Extract the [x, y] coordinate from the center of the cell holding the provided text.  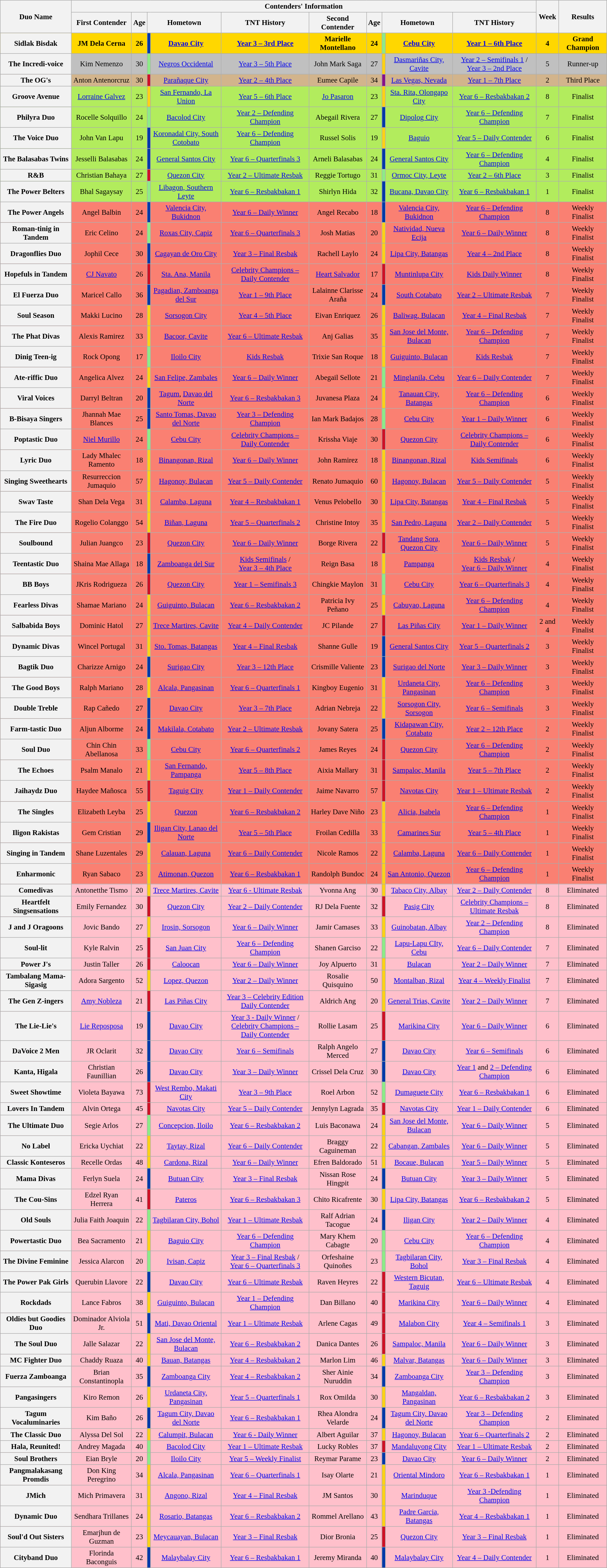
Runner-up [583, 64]
The Phat Divas [36, 336]
Year 1 – Defending Champion [265, 1303]
Pangmalakasang Promdis [36, 1475]
Bauan, Batangas [186, 1360]
Luis Baconawa [337, 1125]
Shirlyn Hida [337, 191]
Irosin, Sorsogon [186, 927]
Mati, Davao Oriental [186, 1323]
Froilan Cedilla [337, 832]
Emarjhun de Guzman [101, 1537]
Niel Murillo [101, 440]
Parañaque City [186, 80]
The Divine Feminine [36, 1261]
The Power Belters [36, 191]
Yvonna Ang [337, 890]
No Label [36, 1146]
Bucana, Davao City [419, 191]
Jennylyn Lagrada [337, 1109]
Oriental Mindoro [419, 1475]
Angel Recabo [337, 212]
BB Boys [36, 584]
Rocelle Solquillo [101, 117]
Chin Chin Abellanosa [101, 750]
Juvanesa Plaza [337, 398]
Poptastic Duo [36, 440]
Dan Billano [337, 1303]
Violeta Bayawa [101, 1093]
Results [583, 17]
Celebrity Champions – Ultimate Resbak [494, 906]
Oldies but Goodies Duo [36, 1323]
Biñan, Laguna [186, 522]
The Fire Duo [36, 522]
Mary Khem Cabagte [337, 1241]
Mandaluyong City [419, 1446]
Year 4 – Semifinals 1 [494, 1323]
Cagayan de Oro City [186, 253]
Dynamic Divas [36, 647]
Shanne Gulle [337, 647]
Ralph Angelo Merced [337, 1051]
Negros Occidental [186, 64]
Iligan City, Lanao del Norte [186, 832]
The Soul Duo [36, 1344]
Sto. Tomas, Batangas [186, 647]
Dragonflies Duo [36, 253]
Sorsogon City, Sorsogon [419, 709]
Adrian Nebreja [337, 709]
Mich Primavera [101, 1495]
Dominic Hatol [101, 625]
Lance Fabros [101, 1303]
Sweet Showtime [36, 1093]
Groove Avenue [36, 97]
Mama Divas [36, 1178]
Gem Cristian [101, 832]
Krissha Viaje [337, 440]
Aljun Alborme [101, 729]
JMich [36, 1495]
Albert Aguilar [337, 1435]
Braggy Caguineman [337, 1146]
Taguig City [186, 791]
Soul Season [36, 316]
Year 1 – Semifinals 3 [265, 584]
Nissan Rose Hingpit [337, 1178]
Julian Juangco [101, 543]
Philyra Duo [36, 117]
Ormoc City, Leyte [419, 175]
Montalban, Rizal [419, 981]
Julia Faith Joaquin [101, 1220]
Bea Sacramento [101, 1241]
Lucky Robles [337, 1446]
55 [140, 791]
The Incredi-voice [36, 64]
Santo Tomas, Davao del Norte [186, 419]
Eivan Enriquez [337, 316]
Baguio [419, 138]
Elizabeth Leyba [101, 812]
Lyric Duo [36, 460]
Sorsogon City [186, 316]
The OG's [36, 80]
Year 3 – Celebrity Edition Daily Contender [265, 1001]
Bacoor, Cavite [186, 336]
Segie Arlos [101, 1125]
Dasmariñas City, Cavite [419, 64]
Western Bicutan, Taguig [419, 1282]
San Pedro, Laguna [419, 522]
Ryan Sabaco [101, 874]
CJ Navato [101, 274]
Year 3 - Daily Winner / Celebrity Champions – Daily Contender [265, 1026]
Year 2 – Semifinals 1 / Year 3 – 2nd Place [494, 64]
Borge Rivera [337, 543]
Roel Arbon [337, 1093]
Year 3 – 9th Place [265, 1093]
Year 1 – 9th Place [265, 295]
Jamir Camases [337, 927]
Year 3 – 7th Place [265, 709]
Ivisan, Capiz [186, 1261]
Lady Mhalec Ramento [101, 460]
Year 3 – Final Resbak / Year 6 – Quarterfinals 3 [265, 1261]
Year 5 – Daily Winner [494, 1162]
Year 3 – 3rd Place [265, 44]
Ericka Uychiat [101, 1146]
Andrey Magada [101, 1446]
The Ultimate Duo [36, 1125]
Jaime Navarro [337, 791]
Amy Nobleza [101, 1001]
Baliwag, Bulacan [419, 316]
Surigao del Norte [419, 667]
Anton Antenorcruz [101, 80]
Heartfelt Singsensations [36, 906]
James Reyes [337, 750]
Efren Baldorado [337, 1162]
42 [140, 1557]
Sta. Ana, Manila [186, 274]
The Power Pak Girls [36, 1282]
Randolph Bundoc [337, 874]
43 [374, 1516]
Rosalie Quisquino [337, 981]
Emily Fernandez [101, 906]
Hala, Reunited! [36, 1446]
The Classic Duo [36, 1435]
Pagadian, Zamboanga del Sur [186, 295]
Angono, Rizal [186, 1495]
Crissel Dela Cruz [337, 1072]
John Ramirez [337, 460]
Year 1 – 7th Place [494, 80]
Year 5 – 5th Place [265, 832]
50 [374, 981]
The Cou-Sins [36, 1200]
Dynamic Duo [36, 1516]
Year 5 – 8th Place [265, 770]
Pampanga [419, 564]
Year 4 – Weekly Finalist [494, 981]
Rollie Lasam [337, 1026]
JM Dela Cerna [101, 44]
Eian Bryle [101, 1459]
Arneli Balasabas [337, 159]
Malvar, Batangas [419, 1360]
Shan Dela Vega [101, 502]
Mangaldan, Pangasinan [419, 1397]
Edzel Ryan Herrera [101, 1200]
Tanauan City, Batangas [419, 398]
Enharmonic [36, 874]
Kyle Ralvin [101, 948]
Soul Brothers [36, 1459]
Jeremy Miranda [337, 1557]
Jalle Salazar [101, 1344]
Roxas City, Capiz [186, 233]
Kim Baño [101, 1418]
Alicia, Isabela [419, 812]
The Gen Z-ingers [36, 1001]
Russel Solis [337, 138]
The Singles [36, 812]
Kidapawan City, Cotabato [419, 729]
Adora Sargento [101, 981]
Sher Ainie Nuruddin [337, 1377]
Psalm Manalo [101, 770]
Alyssa Del Sol [101, 1435]
Swav Taste [36, 502]
Concepcion, Iloilo [186, 1125]
Marielle Montellano [337, 44]
Ian Mark Badajos [337, 419]
Ralf Adrian Tacogue [337, 1220]
Zamboanga del Sur [186, 564]
Aldrich Ang [337, 1001]
Rockdads [36, 1303]
Joy Alpuerto [337, 964]
Quezon [186, 812]
Year 5 – Weekly Finalist [265, 1459]
Grand Champion [583, 44]
73 [140, 1093]
San Juan City [186, 948]
South Cotabato [419, 295]
Pasig City [419, 906]
Comedivas [36, 890]
Orfeshaine Quinoñes [337, 1261]
West Rembo, Makati City [186, 1093]
Christine Intoy [337, 522]
Sidlak Bisdak [36, 44]
Isay Olarte [337, 1475]
Sta. Rita, Olongapo City [419, 97]
Fuerza Zamboanga [36, 1377]
Soulbound [36, 543]
Reymar Parame [337, 1459]
Lovers In Tandem [36, 1109]
Iligan City [419, 1220]
Christian Faunillian [101, 1072]
John Mark Saga [337, 64]
Renato Jumaquio [337, 481]
Christian Bahaya [101, 175]
Rox Omilda [337, 1397]
Taytay, Rizal [186, 1146]
Year 2 – 4th Place [265, 80]
Cityband Duo [36, 1557]
Fearless Divas [36, 605]
Year 6 - Ultimate Resbak [265, 890]
Rogelio Colanggo [101, 522]
Year 5 – 6th Place [265, 97]
San Fernando, Pampanga [186, 770]
Anj Galias [337, 336]
Resurreccion Jumaquio [101, 481]
Lapu-Lapu CIty, Cebu [419, 948]
Shanen Garciso [337, 948]
Power J's [36, 964]
Arlene Cagas [337, 1323]
Calauan, Laguna [186, 853]
Venus Pelobello [337, 502]
Caloocan [186, 964]
Tagum Vocaluminaries [36, 1418]
Tandang Sora, Quezon City [419, 543]
Year 4 – 2nd Place [494, 253]
DaVoice 2 Men [36, 1051]
Old Souls [36, 1220]
MC Fighter Duo [36, 1360]
Natividad, Nueva Ecija [419, 233]
Jesselli Balasabas [101, 159]
Minglanila, Cebu [419, 378]
J and J Oragoons [36, 927]
Classic Konteseros [36, 1162]
Reign Basa [337, 564]
Year 1 and 2 – Defending Champion [494, 1072]
Nicole Ramos [337, 853]
Rosario, Batangas [186, 1516]
Florinda Baconguis [101, 1557]
Padre Garcia, Batangas [419, 1516]
Jessica Alarcon [101, 1261]
36 [140, 295]
Jaihaydz Duo [36, 791]
46 [374, 1360]
Recelle Ordas [101, 1162]
Ferlyn Suela [101, 1178]
Trixie San Roque [337, 357]
The Voice Duo [36, 138]
Charizze Arnigo [101, 667]
Kids Semifinals / Year 3 – 4th Place [265, 564]
Jophil Cece [101, 253]
Pateros [186, 1200]
Rap Cañedo [101, 709]
Dinig Teen-ig [36, 357]
Year 3 – 5th Place [265, 64]
San Fernando, La Union [186, 97]
Eric Celino [101, 233]
Year 5 – 7th Place [494, 770]
Lorraine Galvez [101, 97]
Josh Matias [337, 233]
Lopez, Quezon [186, 981]
Alvin Ortega [101, 1109]
Haydee Mañosca [101, 791]
Shamae Mariano [101, 605]
Kingboy Eugenio [337, 688]
Viral Voices [36, 398]
Week [547, 17]
Alexis Ramirez [101, 336]
Abegail Sellote [337, 378]
Soul'd Out Sisters [36, 1537]
Powertastic Duo [36, 1241]
Year 3 -Defending Champion [494, 1495]
Angel Balbin [101, 212]
Jhannah Mae Blances [101, 419]
Koronadal City, South Cotobato [186, 138]
San Felipe, Zambales [186, 378]
Jovic Bando [101, 927]
Hopefuls in Tandem [36, 274]
Abegail Rivera [337, 117]
Ate-riffic Duo [36, 378]
41 [140, 1200]
Second Contender [337, 23]
JM Santos [337, 1495]
Double Treble [36, 709]
Dior Bronia [337, 1537]
Chito Ricafrente [337, 1200]
Angelica Alvez [101, 378]
Kids Resbak / Year 6 – Daily Winner [494, 564]
Camarines Sur [419, 832]
Contenders' Information [303, 6]
RJ Dela Fuente [337, 906]
First Contender [101, 23]
Kids Daily Winner [494, 274]
38 [140, 1303]
Bhal Sagaysay [101, 191]
The Power Angels [36, 212]
Rock Opong [101, 357]
Tambalang Mama-Sigasig [36, 981]
B-Bisaya Singers [36, 419]
Raven Heyres [337, 1282]
Salbabida Boys [36, 625]
Guinobatan, Albay [419, 927]
Soul Duo [36, 750]
Makilala, Cotabato [186, 729]
The Balasabas Twins [36, 159]
Lie Reposposa [101, 1026]
Farm-tastic Duo [36, 729]
Rachell Laylo [337, 253]
2 and 4 [547, 625]
Baguio City [186, 1241]
Roman-tinig in Tandem [36, 233]
Rhea Alondra Velarde [337, 1418]
Marinduque [419, 1495]
Third Place [583, 80]
Singing in Tandem [36, 853]
Antonetthe Tismo [101, 890]
Bocaue, Bulacan [419, 1162]
Brian Constantinopla [101, 1377]
Justin Taller [101, 964]
Bagtik Duo [36, 667]
45 [140, 1109]
Eumee Capile [337, 80]
Lalainne Clarisse Araña [337, 295]
60 [374, 481]
54 [140, 522]
San Antonio, Quezon [419, 874]
Bulacan [419, 964]
Marlon Lim [337, 1360]
Libagon, Southern Leyte [186, 191]
Year 5 – Quarterfinals 1 [265, 1397]
Crismille Valiente [337, 667]
Surigao City [186, 667]
The Good Boys [36, 688]
Harley Dave Niño [337, 812]
49 [374, 1323]
Pangasingers [36, 1397]
Chaddy Ruaza [101, 1360]
Kids Semifinals [494, 460]
El Fuerza Duo [36, 295]
The Echoes [36, 770]
Dipolog City [419, 117]
Heart Salvador [337, 274]
Maricel Callo [101, 295]
Singing Sweethearts [36, 481]
Malabon City [419, 1323]
Kiro Remon [101, 1397]
JC Pilande [337, 625]
Teentastic Duo [36, 564]
Don King Peregrino [101, 1475]
Year 1 – 6th Place [494, 44]
Meycauayan, Bulacan [186, 1537]
Shane Luzentales [101, 853]
Darryl Beltran [101, 398]
Calumpit, Bulacan [186, 1435]
Iligon Rakistas [36, 832]
Muntinlupa City [419, 274]
R&B [36, 175]
Year 3 – 12th Place [265, 667]
Aixia Mallary [337, 770]
Year 2 – 6th Place [494, 175]
Shaina Mae Allaga [101, 564]
48 [140, 1162]
Duo Name [36, 17]
Querubin Llavore [101, 1282]
Sendhara Trillanes [101, 1516]
Year 2 – 12th Place [494, 729]
Reggie Tortugo [337, 175]
Tagum, Davao del Norte [186, 398]
General Trias, Cavite [419, 1001]
Danica Dantes [337, 1344]
Soul-lit [36, 948]
John Van Lapu [101, 138]
Kanta, Higala [36, 1072]
Year 5 – 4th Place [494, 832]
Cabuyao, Laguna [419, 605]
Chingkie Maylon [337, 584]
JR Oclarit [101, 1051]
Wincel Portugal [101, 647]
Ralph Mariano [101, 688]
Tabaco City, Albay [419, 890]
Year 6 - Daily Winner [265, 1435]
Jo Pasaron [337, 97]
Dumaguete City [419, 1093]
Makki Lucino [101, 316]
The Lie-Lie's [36, 1026]
Kim Nemenzo [101, 64]
Rommel Arellano [337, 1516]
Cabangan, Zambales [419, 1146]
Year 4 – 5th Place [265, 316]
Jovany Satera [337, 729]
JKris Rodrigueza [101, 584]
Patricia Ivy Peñano [337, 605]
Cardona, Rizal [186, 1162]
Dominador Alviola Jr. [101, 1323]
Las Vegas, Nevada [419, 80]
Atimonan, Quezon [186, 874]
